Detect which cell encompasses the target text, then output its [X, Y] center coordinate. 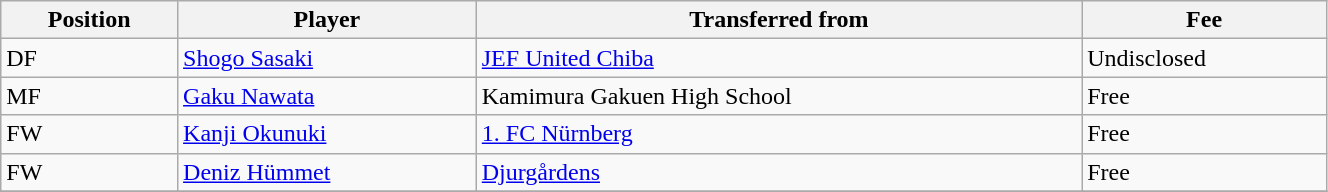
JEF United Chiba [778, 58]
Undisclosed [1204, 58]
Shogo Sasaki [328, 58]
Player [328, 20]
Position [90, 20]
Kanji Okunuki [328, 134]
Kamimura Gakuen High School [778, 96]
Djurgårdens [778, 172]
1. FC Nürnberg [778, 134]
DF [90, 58]
Transferred from [778, 20]
Gaku Nawata [328, 96]
Fee [1204, 20]
MF [90, 96]
Deniz Hümmet [328, 172]
